Determine the [X, Y] coordinate at the center of the cell enclosing the given text.  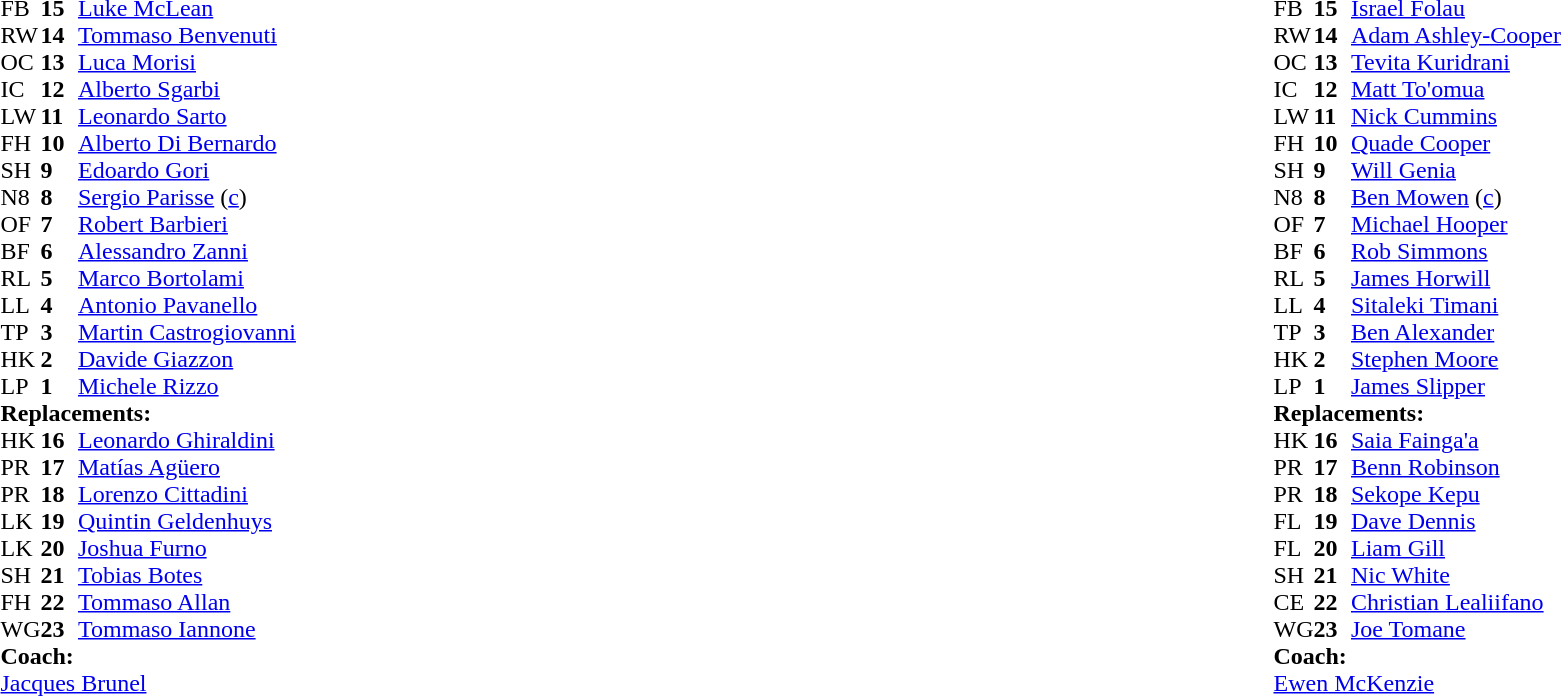
Edoardo Gori [187, 170]
Nick Cummins [1456, 116]
Antonio Pavanello [187, 306]
Michele Rizzo [187, 386]
Sergio Parisse (c) [187, 198]
Alberto Sgarbi [187, 90]
Saia Fainga'a [1456, 440]
CE [1294, 602]
Joe Tomane [1456, 630]
Alberto Di Bernardo [187, 144]
Alessandro Zanni [187, 252]
Tommaso Iannone [187, 630]
Lorenzo Cittadini [187, 494]
Martin Castrogiovanni [187, 332]
Liam Gill [1456, 548]
Marco Bortolami [187, 278]
Davide Giazzon [187, 360]
Dave Dennis [1456, 522]
Robert Barbieri [187, 224]
Tommaso Allan [187, 602]
James Slipper [1456, 386]
Christian Lealiifano [1456, 602]
Joshua Furno [187, 548]
Tobias Botes [187, 576]
Nic White [1456, 576]
Ben Alexander [1456, 332]
Adam Ashley-Cooper [1456, 36]
Benn Robinson [1456, 468]
Stephen Moore [1456, 360]
Matt To'omua [1456, 90]
Michael Hooper [1456, 224]
Tommaso Benvenuti [187, 36]
Quintin Geldenhuys [187, 522]
Matías Agüero [187, 468]
Leonardo Ghiraldini [187, 440]
Tevita Kuridrani [1456, 62]
Sekope Kepu [1456, 494]
James Horwill [1456, 278]
Leonardo Sarto [187, 116]
Ben Mowen (c) [1456, 198]
Sitaleki Timani [1456, 306]
Luca Morisi [187, 62]
Will Genia [1456, 170]
Rob Simmons [1456, 252]
Quade Cooper [1456, 144]
